Locate the cell with the specified text and output its (X, Y) center coordinate. 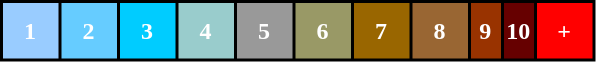
10 (518, 31)
1 (30, 31)
3 (147, 31)
2 (89, 31)
7 (381, 31)
4 (206, 31)
8 (440, 31)
9 (485, 31)
6 (323, 31)
5 (264, 31)
+ (564, 31)
